Locate the cell with the specified text and output its (x, y) center coordinate. 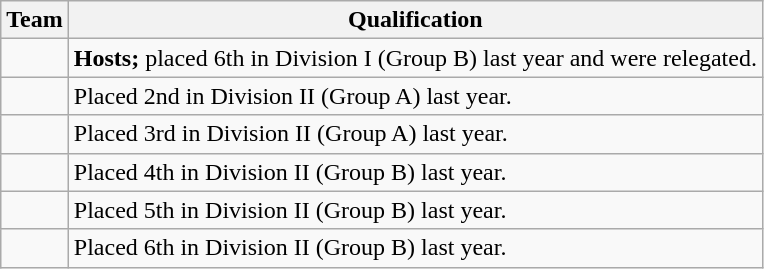
Placed 3rd in Division II (Group A) last year. (415, 134)
Placed 4th in Division II (Group B) last year. (415, 172)
Team (35, 20)
Hosts; placed 6th in Division I (Group B) last year and were relegated. (415, 58)
Placed 5th in Division II (Group B) last year. (415, 210)
Qualification (415, 20)
Placed 6th in Division II (Group B) last year. (415, 248)
Placed 2nd in Division II (Group A) last year. (415, 96)
